Locate the cell with the specified text and output its (x, y) center coordinate. 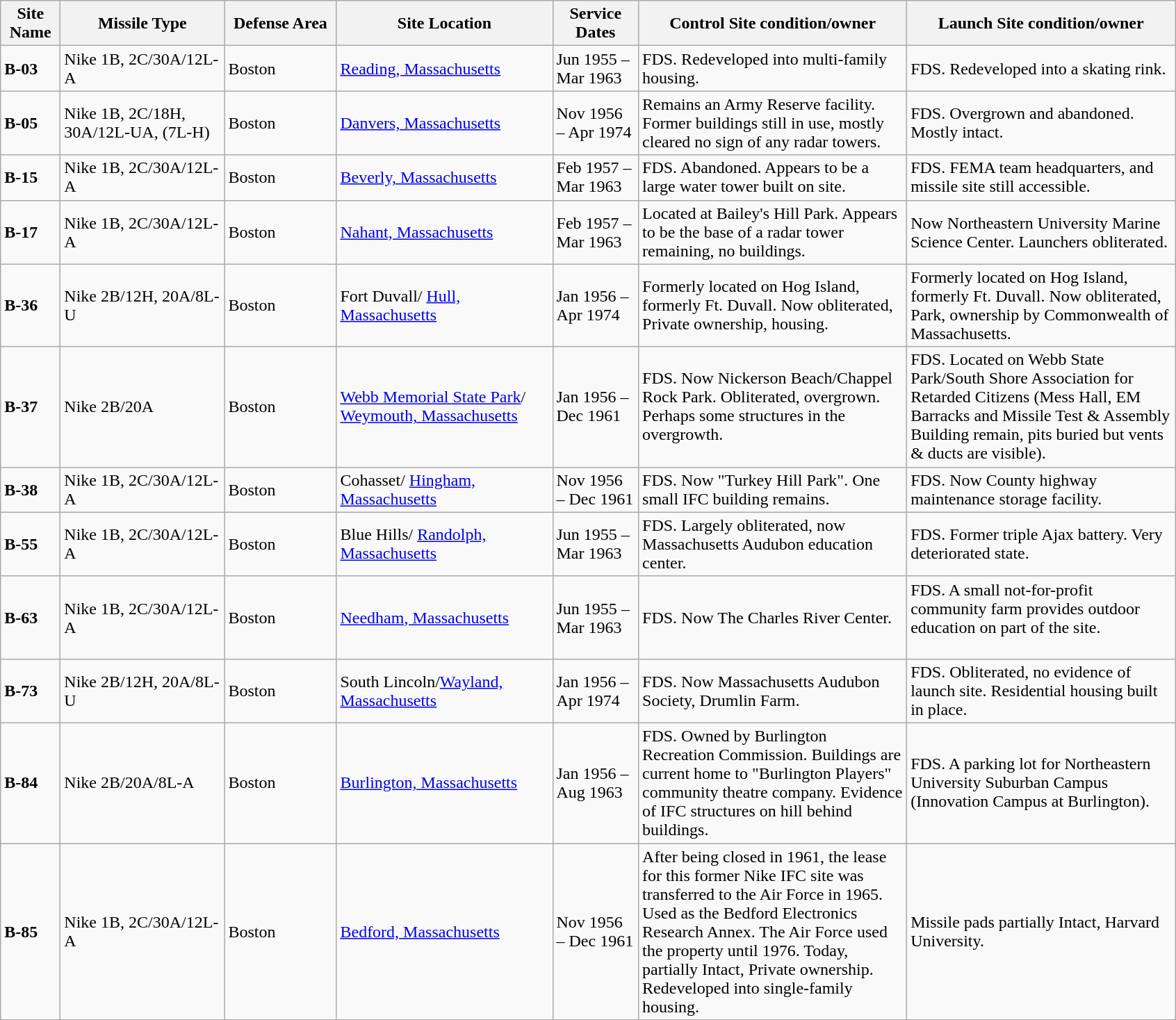
FDS. Obliterated, no evidence of launch site. Residential housing built in place. (1041, 691)
Webb Memorial State Park/ Weymouth, Massachusetts (445, 407)
FDS. Overgrown and abandoned. Mostly intact. (1041, 123)
Formerly located on Hog Island, formerly Ft. Duvall. Now obliterated, Park, ownership by Commonwealth of Massachusetts. (1041, 306)
Beverly, Massachusetts (445, 178)
FDS. Redeveloped into multi-family housing. (773, 68)
Fort Duvall/ Hull, Massachusetts (445, 306)
Jan 1956 – Dec 1961 (596, 407)
B-84 (31, 782)
B-73 (31, 691)
FDS. Now County highway maintenance storage facility. (1041, 489)
Burlington, Massachusetts (445, 782)
Jan 1956 – Aug 1963 (596, 782)
B-55 (31, 544)
Nike 1B, 2C/18H, 30A/12L-UA, (7L-H) (142, 123)
Remains an Army Reserve facility. Former buildings still in use, mostly cleared no sign of any radar towers. (773, 123)
Bedford, Massachusetts (445, 932)
Located at Bailey's Hill Park. Appears to be the base of a radar tower remaining, no buildings. (773, 232)
B-37 (31, 407)
B-17 (31, 232)
Needham, Massachusetts (445, 617)
FDS. Largely obliterated, now Massachusetts Audubon education center. (773, 544)
B-05 (31, 123)
FDS. A small not-for-profit community farm provides outdoor education on part of the site. (1041, 617)
Cohasset/ Hingham, Massachusetts (445, 489)
Site Location (445, 24)
Danvers, Massachusetts (445, 123)
Nike 2B/20A (142, 407)
Missile Type (142, 24)
B-38 (31, 489)
Nahant, Massachusetts (445, 232)
FDS. Former triple Ajax battery. Very deteriorated state. (1041, 544)
B-15 (31, 178)
FDS. Now Massachusetts Audubon Society, Drumlin Farm. (773, 691)
South Lincoln/Wayland, Massachusetts (445, 691)
Formerly located on Hog Island, formerly Ft. Duvall. Now obliterated, Private ownership, housing. (773, 306)
Nov 1956 – Apr 1974 (596, 123)
B-36 (31, 306)
FDS. Redeveloped into a skating rink. (1041, 68)
Missile pads partially Intact, Harvard University. (1041, 932)
B-85 (31, 932)
Defense Area (281, 24)
B-63 (31, 617)
Reading, Massachusetts (445, 68)
FDS. FEMA team headquarters, and missile site still accessible. (1041, 178)
FDS. Now "Turkey Hill Park". One small IFC building remains. (773, 489)
Blue Hills/ Randolph, Massachusetts (445, 544)
FDS. Abandoned. Appears to be a large water tower built on site. (773, 178)
Now Northeastern University Marine Science Center. Launchers obliterated. (1041, 232)
Site Name (31, 24)
Nike 2B/20A/8L-A (142, 782)
FDS. A parking lot for Northeastern University Suburban Campus (Innovation Campus at Burlington). (1041, 782)
B-03 (31, 68)
Service Dates (596, 24)
Control Site condition/owner (773, 24)
Launch Site condition/owner (1041, 24)
FDS. Now The Charles River Center. (773, 617)
FDS. Now Nickerson Beach/Chappel Rock Park. Obliterated, overgrown. Perhaps some structures in the overgrowth. (773, 407)
